Output the (X, Y) coordinate of the center of the cell containing the given text.  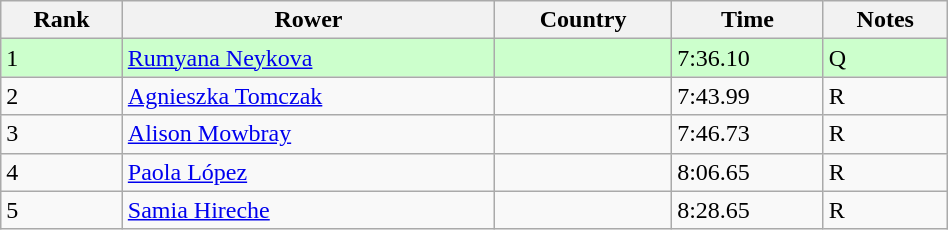
Rumyana Neykova (308, 58)
3 (62, 134)
7:43.99 (748, 96)
Rower (308, 20)
Country (584, 20)
7:46.73 (748, 134)
4 (62, 172)
Paola López (308, 172)
8:06.65 (748, 172)
Time (748, 20)
Samia Hireche (308, 210)
Agnieszka Tomczak (308, 96)
2 (62, 96)
Q (885, 58)
1 (62, 58)
5 (62, 210)
8:28.65 (748, 210)
7:36.10 (748, 58)
Notes (885, 20)
Alison Mowbray (308, 134)
Rank (62, 20)
